Find where the given text appears and provide that cell's center as (x, y) coordinate. 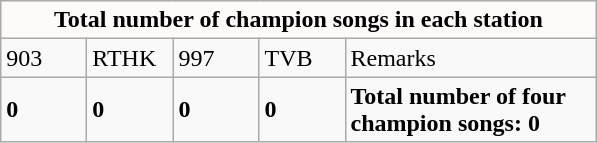
Total number of four champion songs: 0 (470, 110)
903 (44, 58)
TVB (302, 58)
RTHK (130, 58)
Remarks (470, 58)
997 (216, 58)
Total number of champion songs in each station (298, 20)
